From the cell containing the given text, extract its center point as [X, Y] coordinate. 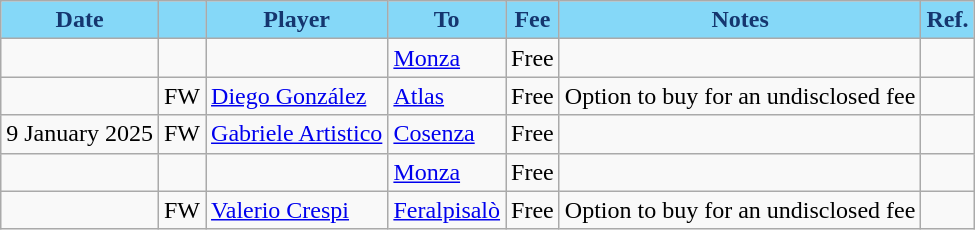
Valerio Crespi [297, 210]
Atlas [447, 96]
Fee [533, 20]
Cosenza [447, 134]
To [447, 20]
Feralpisalò [447, 210]
Player [297, 20]
Gabriele Artistico [297, 134]
Date [80, 20]
Ref. [948, 20]
9 January 2025 [80, 134]
Notes [740, 20]
Diego González [297, 96]
